Provide the [x, y] coordinate of the cell's center where the given text is located.  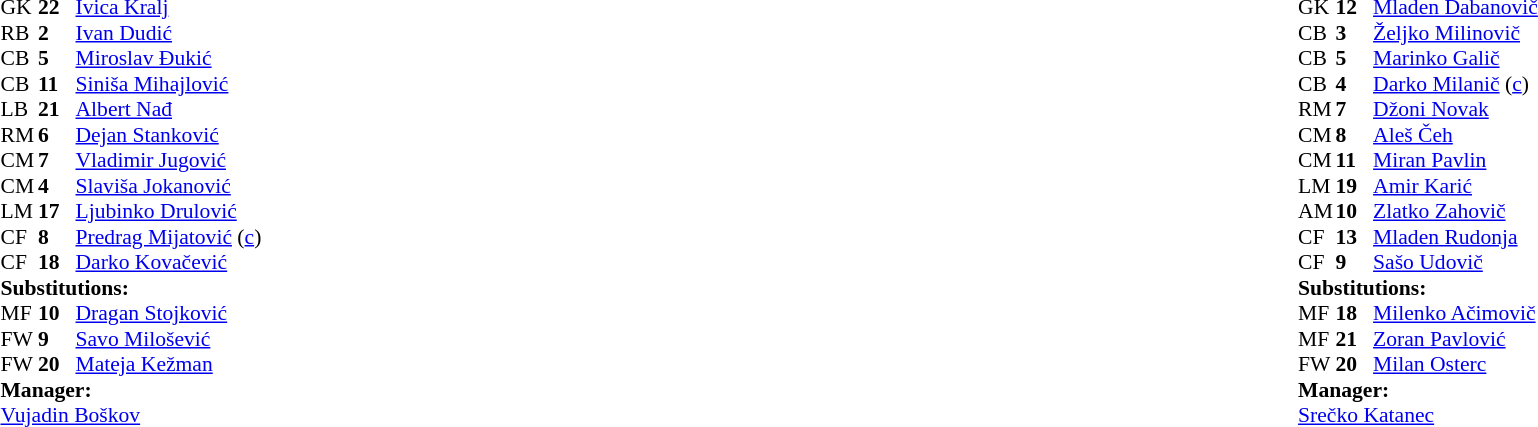
Siniša Mihajlović [169, 84]
Mladen Rudonja [1456, 237]
Miran Pavlin [1456, 161]
AM [1317, 211]
Darko Kovačević [169, 263]
Milan Osterc [1456, 365]
6 [57, 135]
Marinko Galič [1456, 59]
Ljubinko Drulović [169, 211]
Miroslav Đukić [169, 59]
Slaviša Jokanović [169, 186]
17 [57, 211]
Vladimir Jugović [169, 161]
Predrag Mijatović (c) [169, 237]
Džoni Novak [1456, 109]
19 [1355, 186]
Željko Milinovič [1456, 33]
Zlatko Zahovič [1456, 211]
Dejan Stanković [169, 135]
RB [19, 33]
Savo Milošević [169, 339]
Amir Karić [1456, 186]
Dragan Stojković [169, 313]
LB [19, 109]
Milenko Ačimovič [1456, 313]
Aleš Čeh [1456, 135]
Mateja Kežman [169, 365]
3 [1355, 33]
Zoran Pavlović [1456, 339]
Albert Nađ [169, 109]
2 [57, 33]
Darko Milanič (c) [1456, 84]
Sašo Udovič [1456, 263]
13 [1355, 237]
Ivan Dudić [169, 33]
